Capture the cell that displays the provided text and extract its (x, y) central coordinate. 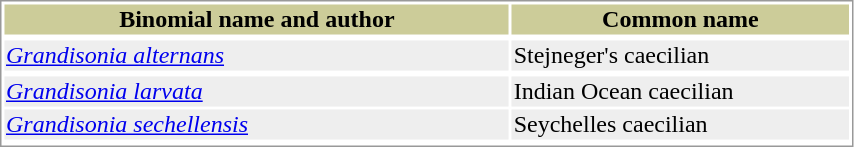
Common name (680, 19)
Binomial name and author (256, 19)
Grandisonia alternans (256, 55)
Grandisonia sechellensis (256, 125)
Stejneger's caecilian (680, 55)
Grandisonia larvata (256, 91)
Seychelles caecilian (680, 125)
Indian Ocean caecilian (680, 91)
